Output the (X, Y) coordinate of the center of the cell containing the given text.  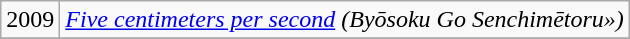
2009 (30, 20)
Five centimeters per second (Byōsoku Go Senchimētoru») (345, 20)
